Find where the given text appears and provide that cell's center as (X, Y) coordinate. 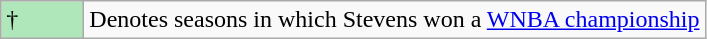
Denotes seasons in which Stevens won a WNBA championship (394, 20)
† (42, 20)
